Pinpoint the cell where the given text exists, returning its (X, Y) midpoint coordinate. 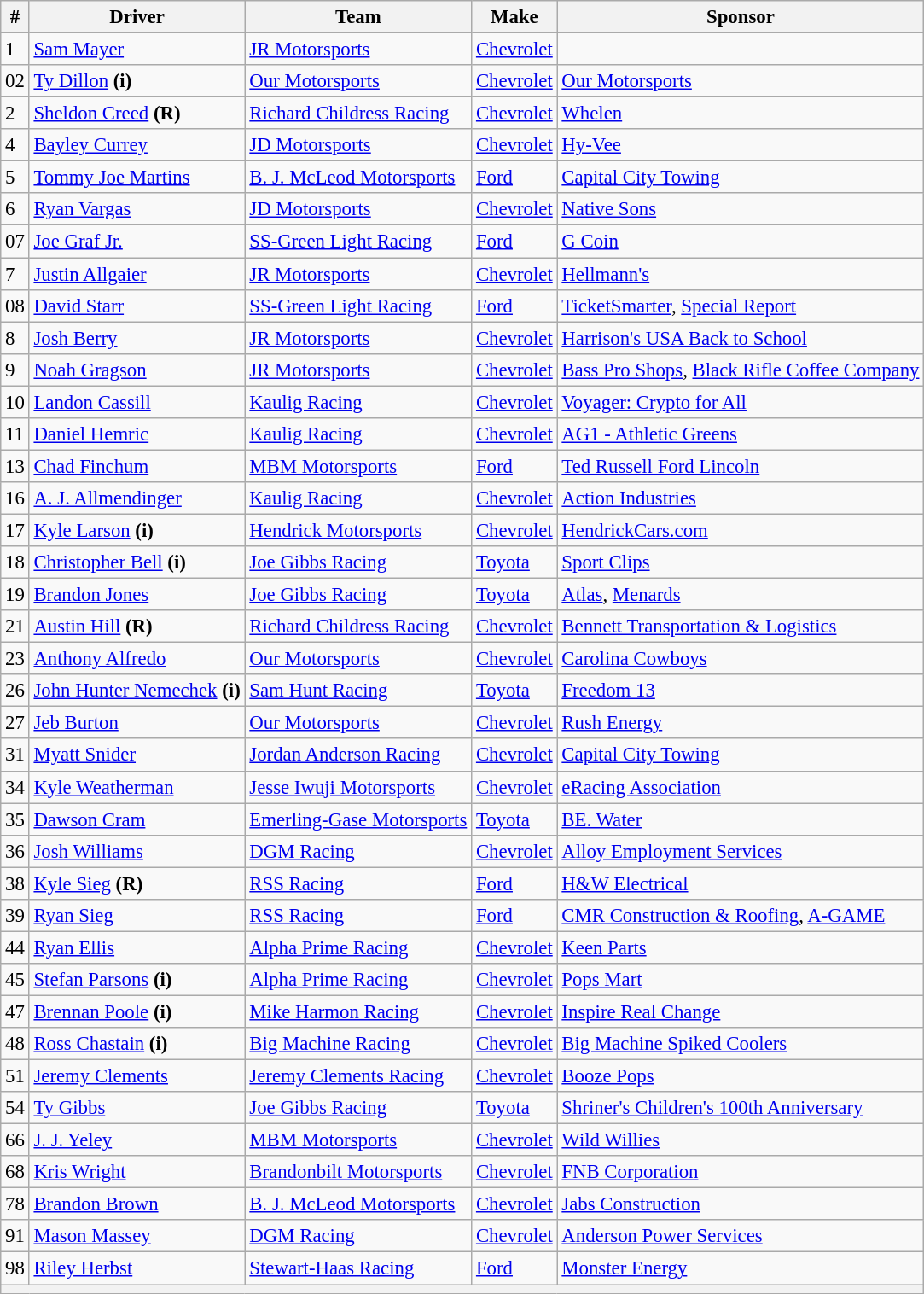
Big Machine Racing (358, 1044)
Atlas, Menards (741, 595)
TicketSmarter, Special Report (741, 306)
45 (15, 980)
eRacing Association (741, 787)
Emerling-Gase Motorsports (358, 819)
54 (15, 1108)
21 (15, 627)
Daniel Hemric (137, 434)
35 (15, 819)
Dawson Cram (137, 819)
J. J. Yeley (137, 1140)
Keen Parts (741, 947)
Bayley Currey (137, 145)
Brandon Brown (137, 1204)
48 (15, 1044)
Team (358, 17)
17 (15, 530)
91 (15, 1237)
Riley Herbst (137, 1268)
Ted Russell Ford Lincoln (741, 466)
Kyle Sieg (R) (137, 883)
Stewart-Haas Racing (358, 1268)
51 (15, 1076)
Sam Hunt Racing (358, 691)
Justin Allgaier (137, 274)
Big Machine Spiked Coolers (741, 1044)
78 (15, 1204)
Sheldon Creed (R) (137, 114)
BE. Water (741, 819)
G Coin (741, 242)
Kris Wright (137, 1172)
Christopher Bell (i) (137, 562)
7 (15, 274)
11 (15, 434)
Carolina Cowboys (741, 659)
26 (15, 691)
44 (15, 947)
Hellmann's (741, 274)
36 (15, 851)
07 (15, 242)
6 (15, 209)
Ryan Ellis (137, 947)
31 (15, 755)
Hendrick Motorsports (358, 530)
Stefan Parsons (i) (137, 980)
5 (15, 178)
10 (15, 402)
Anderson Power Services (741, 1237)
16 (15, 498)
Sponsor (741, 17)
Hy-Vee (741, 145)
Wild Willies (741, 1140)
Jeremy Clements Racing (358, 1076)
Brennan Poole (i) (137, 1011)
HendrickCars.com (741, 530)
John Hunter Nemechek (i) (137, 691)
4 (15, 145)
Whelen (741, 114)
27 (15, 723)
38 (15, 883)
FNB Corporation (741, 1172)
13 (15, 466)
Native Sons (741, 209)
9 (15, 370)
Josh Williams (137, 851)
Sport Clips (741, 562)
Alloy Employment Services (741, 851)
Mason Massey (137, 1237)
23 (15, 659)
CMR Construction & Roofing, A-GAME (741, 916)
8 (15, 338)
98 (15, 1268)
Booze Pops (741, 1076)
Driver (137, 17)
AG1 - Athletic Greens (741, 434)
Bass Pro Shops, Black Rifle Coffee Company (741, 370)
Voyager: Crypto for All (741, 402)
Josh Berry (137, 338)
Make (514, 17)
Kyle Weatherman (137, 787)
Jordan Anderson Racing (358, 755)
47 (15, 1011)
Landon Cassill (137, 402)
David Starr (137, 306)
Jabs Construction (741, 1204)
18 (15, 562)
Jeremy Clements (137, 1076)
Joe Graf Jr. (137, 242)
Freedom 13 (741, 691)
Inspire Real Change (741, 1011)
Jeb Burton (137, 723)
68 (15, 1172)
2 (15, 114)
Ryan Vargas (137, 209)
Noah Gragson (137, 370)
Tommy Joe Martins (137, 178)
Sam Mayer (137, 50)
Chad Finchum (137, 466)
Mike Harmon Racing (358, 1011)
Anthony Alfredo (137, 659)
Brandonbilt Motorsports (358, 1172)
1 (15, 50)
A. J. Allmendinger (137, 498)
Monster Energy (741, 1268)
Myatt Snider (137, 755)
39 (15, 916)
Austin Hill (R) (137, 627)
Kyle Larson (i) (137, 530)
# (15, 17)
H&W Electrical (741, 883)
Ty Gibbs (137, 1108)
34 (15, 787)
Pops Mart (741, 980)
02 (15, 81)
66 (15, 1140)
19 (15, 595)
Harrison's USA Back to School (741, 338)
Jesse Iwuji Motorsports (358, 787)
Ty Dillon (i) (137, 81)
Bennett Transportation & Logistics (741, 627)
08 (15, 306)
Shriner's Children's 100th Anniversary (741, 1108)
Ryan Sieg (137, 916)
Rush Energy (741, 723)
Brandon Jones (137, 595)
Ross Chastain (i) (137, 1044)
Action Industries (741, 498)
